Detect which cell encompasses the target text, then output its [x, y] center coordinate. 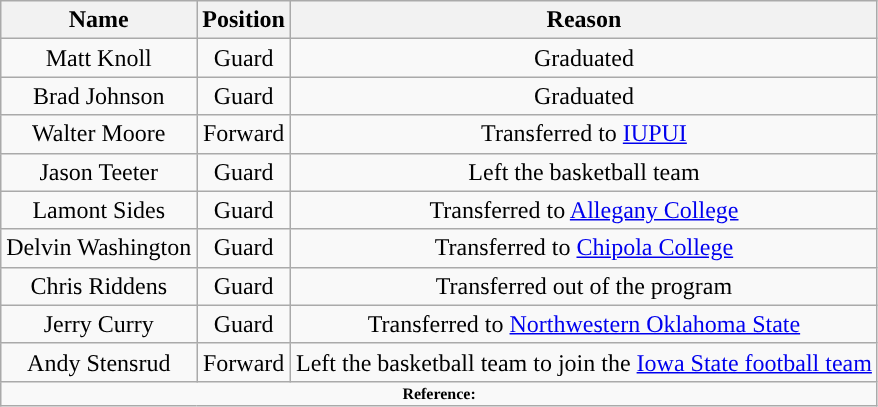
Reason [584, 20]
Walter Moore [99, 134]
Andy Stensrud [99, 362]
Transferred to Northwestern Oklahoma State [584, 324]
Matt Knoll [99, 58]
Left the basketball team [584, 172]
Jerry Curry [99, 324]
Transferred out of the program [584, 286]
Jason Teeter [99, 172]
Position [244, 20]
Name [99, 20]
Left the basketball team to join the Iowa State football team [584, 362]
Delvin Washington [99, 248]
Transferred to Chipola College [584, 248]
Transferred to Allegany College [584, 210]
Lamont Sides [99, 210]
Reference: [440, 393]
Chris Riddens [99, 286]
Transferred to IUPUI [584, 134]
Brad Johnson [99, 96]
